Return [x, y] of the center of cell containing provided text 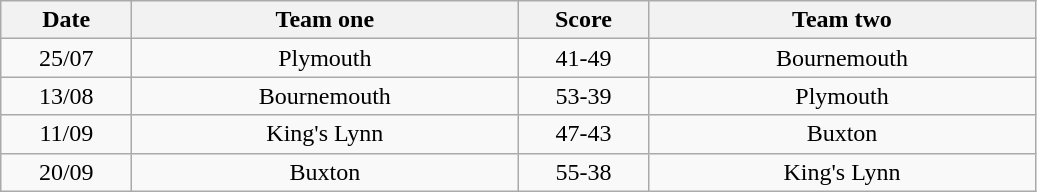
25/07 [66, 58]
Score [584, 20]
Date [66, 20]
55-38 [584, 172]
11/09 [66, 134]
20/09 [66, 172]
53-39 [584, 96]
13/08 [66, 96]
47-43 [584, 134]
Team one [325, 20]
Team two [842, 20]
41-49 [584, 58]
